Output the [X, Y] coordinate of the center of the cell containing the given text.  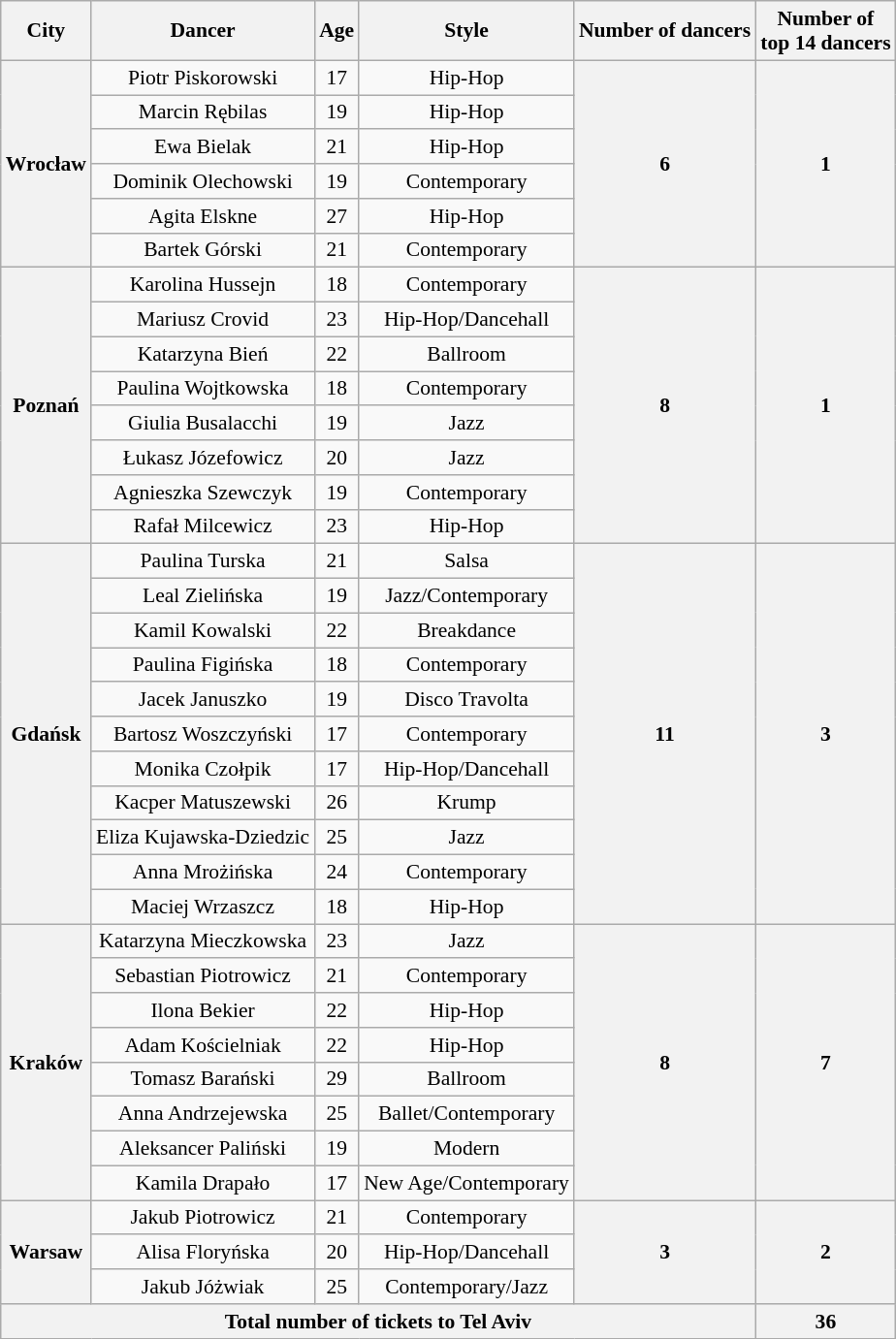
11 [665, 734]
Number of dancers [665, 31]
Ilona Bekier [203, 1010]
Modern [466, 1149]
Ballet/Contemporary [466, 1114]
Agnieszka Szewczyk [203, 493]
Paulina Turska [203, 561]
Eliza Kujawska-Dziedzic [203, 838]
26 [336, 803]
Kacper Matuszewski [203, 803]
Sebastian Piotrowicz [203, 976]
Dancer [203, 31]
Anna Mrożińska [203, 873]
Alisa Floryńska [203, 1253]
Mariusz Crovid [203, 320]
New Age/Contemporary [466, 1183]
Marcin Rębilas [203, 112]
Karolina Hussejn [203, 285]
7 [825, 1063]
24 [336, 873]
Salsa [466, 561]
Anna Andrzejewska [203, 1114]
Piotr Piskorowski [203, 78]
Jacek Januszko [203, 700]
2 [825, 1253]
Ewa Bielak [203, 147]
Katarzyna Bień [203, 354]
Aleksancer Paliński [203, 1149]
Kraków [47, 1063]
Katarzyna Mieczkowska [203, 941]
Paulina Wojtkowska [203, 389]
36 [825, 1322]
Jakub Jóżwiak [203, 1287]
Leal Zielińska [203, 596]
Bartek Górski [203, 250]
6 [665, 164]
27 [336, 216]
Poznań [47, 405]
Łukasz Józefowicz [203, 458]
Disco Travolta [466, 700]
Total number of tickets to Tel Aviv [378, 1322]
Age [336, 31]
Jazz/Contemporary [466, 596]
Rafał Milcewicz [203, 526]
Contemporary/Jazz [466, 1287]
Style [466, 31]
Dominik Olechowski [203, 181]
Wrocław [47, 164]
Warsaw [47, 1253]
Breakdance [466, 630]
Adam Kościelniak [203, 1045]
Agita Elskne [203, 216]
Number oftop 14 dancers [825, 31]
Kamila Drapało [203, 1183]
Giulia Busalacchi [203, 424]
Tomasz Barański [203, 1079]
Maciej Wrzaszcz [203, 907]
29 [336, 1079]
City [47, 31]
Krump [466, 803]
Kamil Kowalski [203, 630]
Gdańsk [47, 734]
Paulina Figińska [203, 665]
Jakub Piotrowicz [203, 1218]
Bartosz Woszczyński [203, 734]
Monika Czołpik [203, 769]
